Pinpoint the cell where the given text exists, returning its (X, Y) midpoint coordinate. 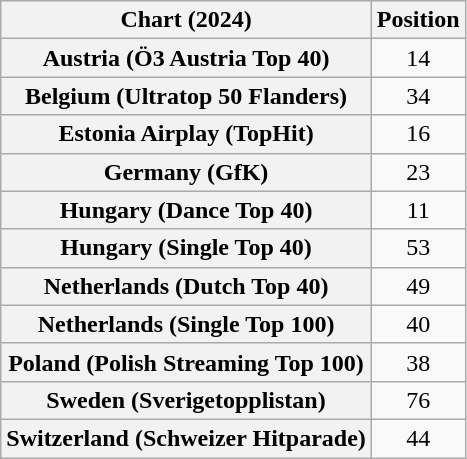
40 (418, 324)
Chart (2024) (186, 20)
11 (418, 210)
38 (418, 362)
Hungary (Dance Top 40) (186, 210)
76 (418, 400)
16 (418, 134)
Hungary (Single Top 40) (186, 248)
49 (418, 286)
44 (418, 438)
Netherlands (Single Top 100) (186, 324)
53 (418, 248)
14 (418, 58)
Poland (Polish Streaming Top 100) (186, 362)
Austria (Ö3 Austria Top 40) (186, 58)
Position (418, 20)
34 (418, 96)
23 (418, 172)
Belgium (Ultratop 50 Flanders) (186, 96)
Switzerland (Schweizer Hitparade) (186, 438)
Estonia Airplay (TopHit) (186, 134)
Netherlands (Dutch Top 40) (186, 286)
Germany (GfK) (186, 172)
Sweden (Sverigetopplistan) (186, 400)
